Locate the cell with the specified text and output its (x, y) center coordinate. 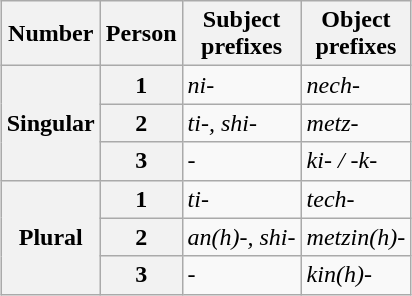
an(h)-, shi- (242, 237)
ni- (242, 85)
Objectprefixes (356, 34)
metzin(h)- (356, 237)
Number (50, 34)
nech- (356, 85)
ki- / -k- (356, 161)
metz- (356, 123)
kin(h)- (356, 275)
Person (141, 34)
tech- (356, 199)
Plural (50, 237)
Subjectprefixes (242, 34)
ti-, shi- (242, 123)
Singular (50, 123)
ti- (242, 199)
